Return (X, Y) of the center of cell containing provided text 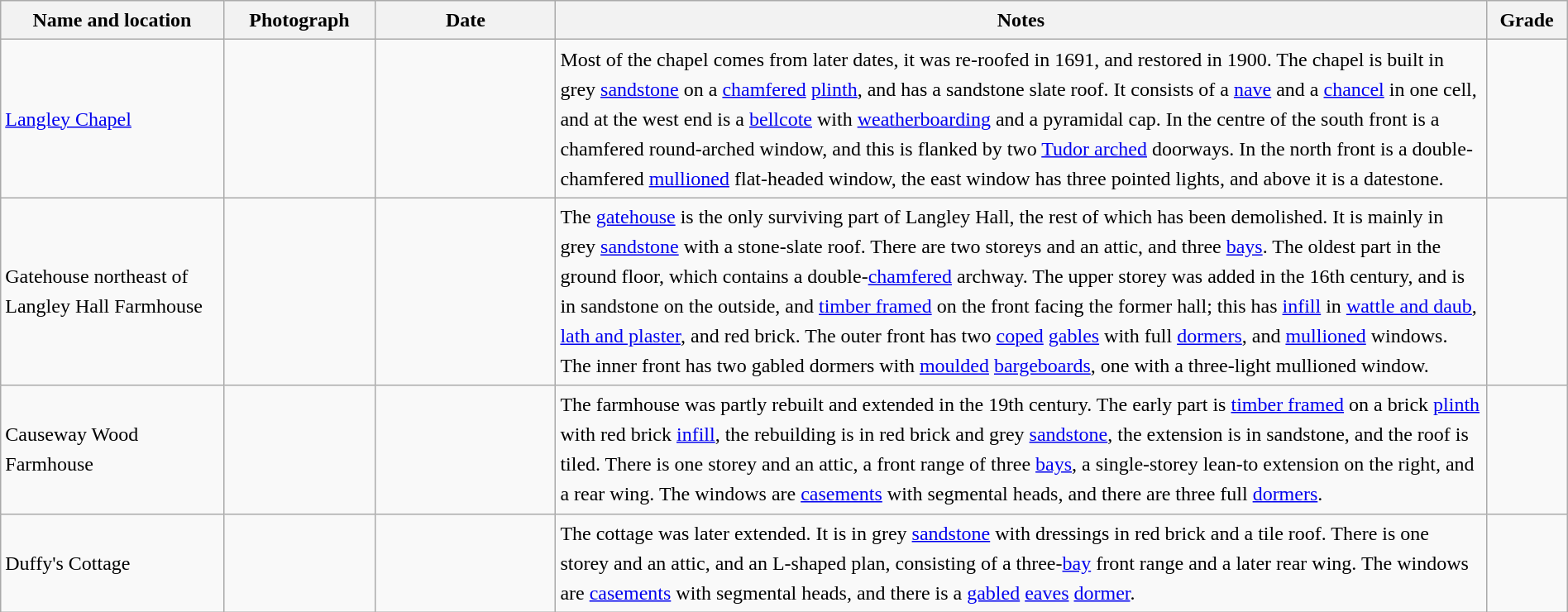
Name and location (112, 20)
Notes (1021, 20)
Date (466, 20)
Gatehouse northeast of Langley Hall Farmhouse (112, 291)
Causeway Wood Farmhouse (112, 450)
Grade (1527, 20)
Duffy's Cottage (112, 562)
Langley Chapel (112, 119)
Photograph (299, 20)
